Scan for the cell matching the given text and deliver its (X, Y) coordinate at center. 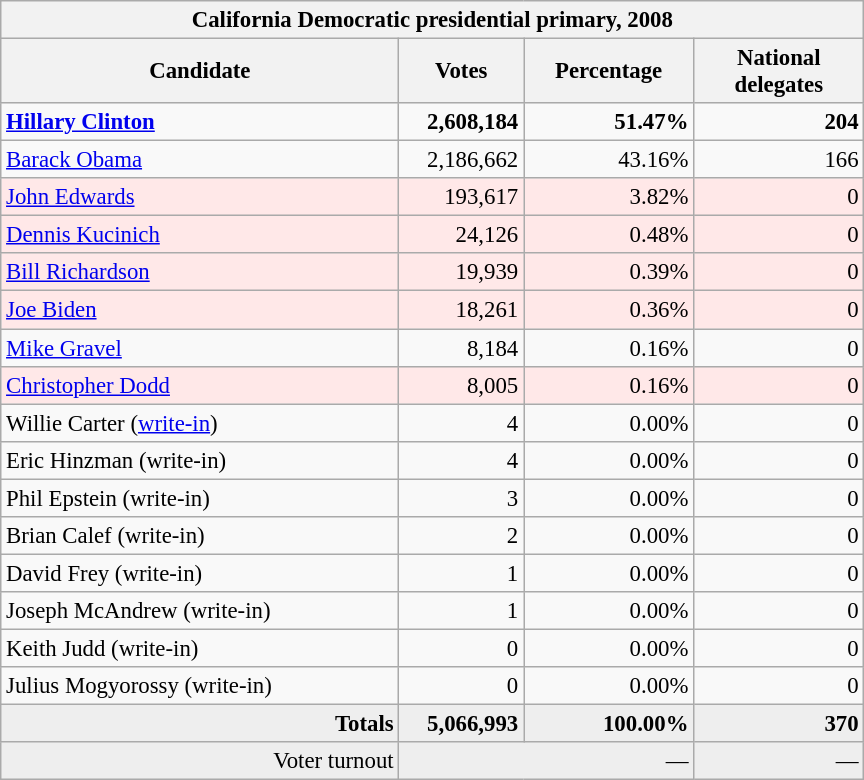
0.36% (609, 310)
Hillary Clinton (200, 122)
John Edwards (200, 197)
8,005 (462, 385)
3.82% (609, 197)
3 (462, 498)
Keith Judd (write-in) (200, 648)
Votes (462, 72)
8,184 (462, 348)
2,608,184 (462, 122)
Willie Carter (write-in) (200, 423)
18,261 (462, 310)
Christopher Dodd (200, 385)
Mike Gravel (200, 348)
19,939 (462, 273)
204 (779, 122)
100.00% (609, 724)
California Democratic presidential primary, 2008 (432, 20)
Bill Richardson (200, 273)
Voter turnout (200, 761)
Totals (200, 724)
Joseph McAndrew (write-in) (200, 611)
Julius Mogyorossy (write-in) (200, 686)
2,186,662 (462, 160)
24,126 (462, 235)
Joe Biden (200, 310)
5,066,993 (462, 724)
43.16% (609, 160)
51.47% (609, 122)
National delegates (779, 72)
Dennis Kucinich (200, 235)
0.39% (609, 273)
193,617 (462, 197)
2 (462, 536)
Barack Obama (200, 160)
Percentage (609, 72)
Phil Epstein (write-in) (200, 498)
David Frey (write-in) (200, 573)
166 (779, 160)
0.48% (609, 235)
Candidate (200, 72)
Eric Hinzman (write-in) (200, 460)
370 (779, 724)
Brian Calef (write-in) (200, 536)
